Output the [x, y] coordinate of the center of the cell containing the given text.  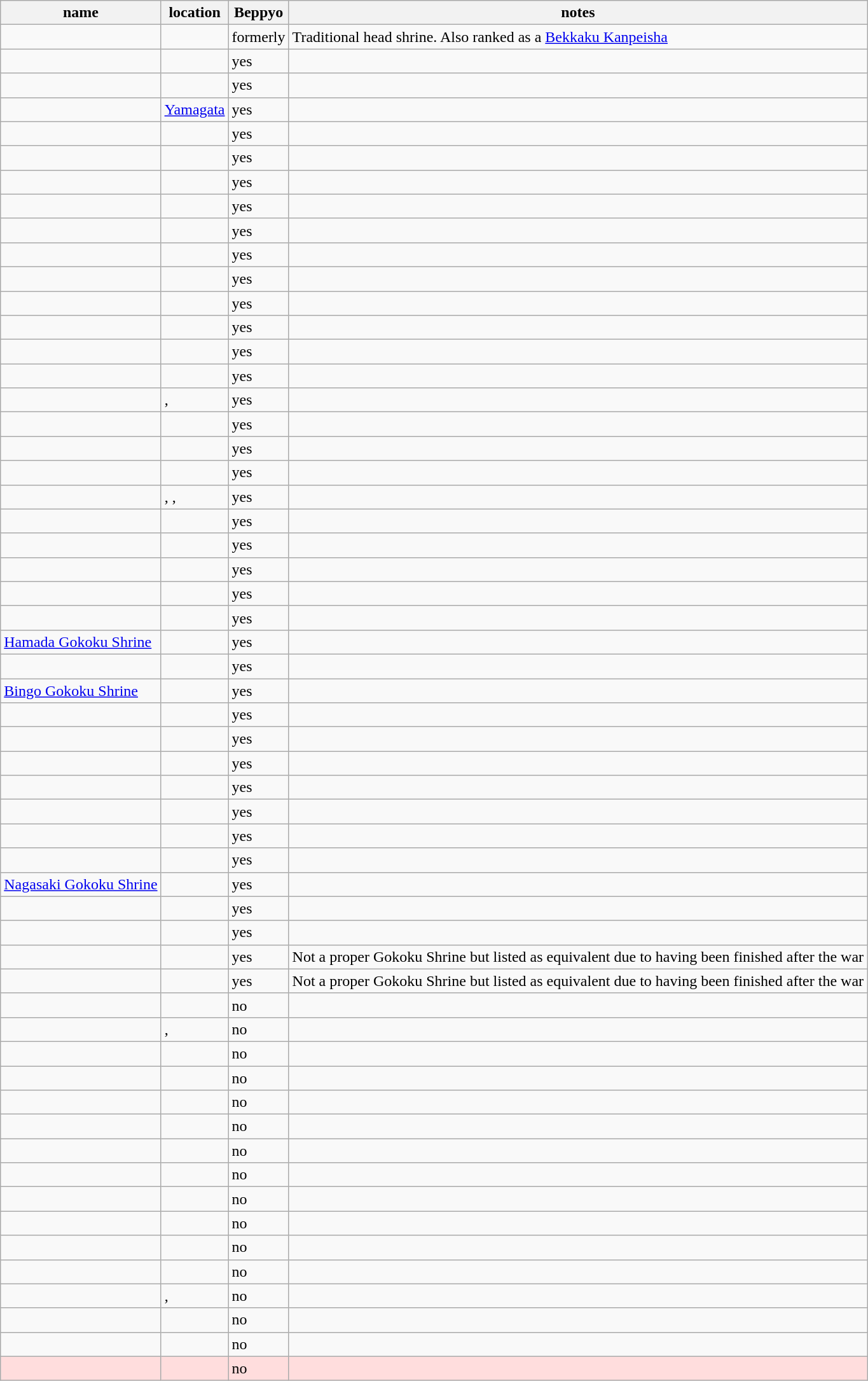
Traditional head shrine. Also ranked as a Bekkaku Kanpeisha [577, 37]
Yamagata [195, 109]
location [195, 13]
name [81, 13]
notes [577, 13]
, , [195, 497]
formerly [258, 37]
Bingo Gokoku Shrine [81, 690]
Hamada Gokoku Shrine [81, 642]
Beppyo [258, 13]
Nagasaki Gokoku Shrine [81, 884]
